For the text-containing cell, return its midpoint in (X, Y) coordinate format. 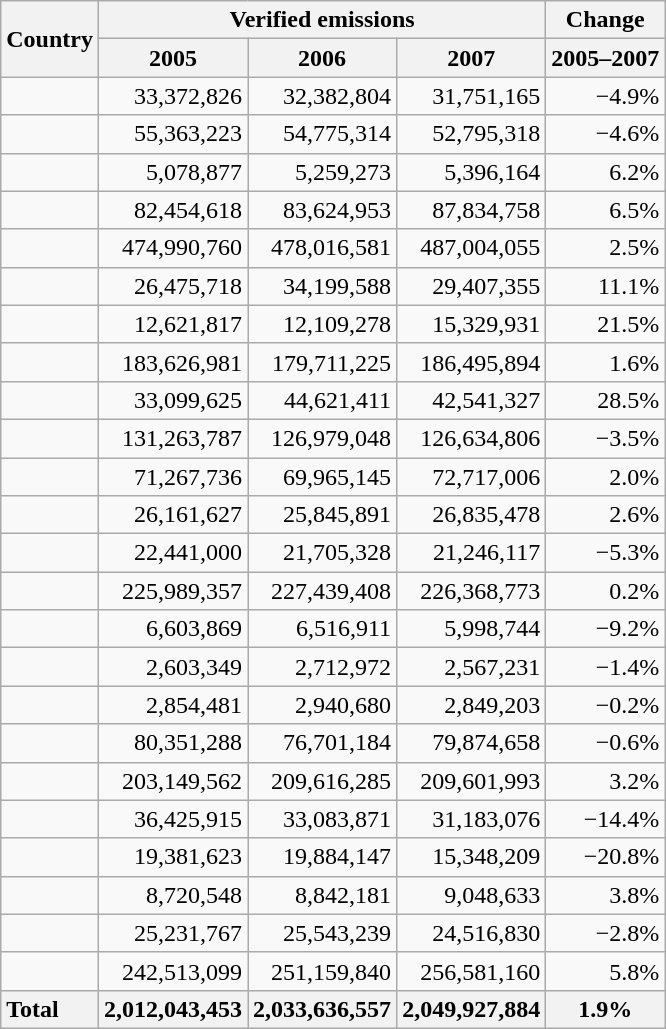
179,711,225 (322, 362)
52,795,318 (472, 134)
2,012,043,453 (172, 1009)
55,363,223 (172, 134)
12,109,278 (322, 324)
−1.4% (606, 667)
19,884,147 (322, 857)
19,381,623 (172, 857)
2,049,927,884 (472, 1009)
24,516,830 (472, 933)
25,845,891 (322, 515)
0.2% (606, 591)
33,083,871 (322, 819)
−20.8% (606, 857)
34,199,588 (322, 286)
131,263,787 (172, 438)
2,854,481 (172, 705)
Verified emissions (322, 20)
12,621,817 (172, 324)
2.0% (606, 477)
227,439,408 (322, 591)
251,159,840 (322, 971)
−0.6% (606, 743)
6.2% (606, 172)
Change (606, 20)
209,601,993 (472, 781)
15,329,931 (472, 324)
33,372,826 (172, 96)
42,541,327 (472, 400)
8,720,548 (172, 895)
3.2% (606, 781)
Total (50, 1009)
1.6% (606, 362)
32,382,804 (322, 96)
3.8% (606, 895)
36,425,915 (172, 819)
2,712,972 (322, 667)
21,246,117 (472, 553)
209,616,285 (322, 781)
−9.2% (606, 629)
25,543,239 (322, 933)
21.5% (606, 324)
26,475,718 (172, 286)
26,835,478 (472, 515)
2,849,203 (472, 705)
6.5% (606, 210)
8,842,181 (322, 895)
−0.2% (606, 705)
2.6% (606, 515)
25,231,767 (172, 933)
2,033,636,557 (322, 1009)
186,495,894 (472, 362)
80,351,288 (172, 743)
478,016,581 (322, 248)
2,603,349 (172, 667)
2006 (322, 58)
−4.9% (606, 96)
2005–2007 (606, 58)
5,396,164 (472, 172)
79,874,658 (472, 743)
72,717,006 (472, 477)
2.5% (606, 248)
69,965,145 (322, 477)
29,407,355 (472, 286)
71,267,736 (172, 477)
242,513,099 (172, 971)
−5.3% (606, 553)
2005 (172, 58)
31,751,165 (472, 96)
126,634,806 (472, 438)
474,990,760 (172, 248)
87,834,758 (472, 210)
31,183,076 (472, 819)
256,581,160 (472, 971)
2,567,231 (472, 667)
−3.5% (606, 438)
33,099,625 (172, 400)
82,454,618 (172, 210)
5,998,744 (472, 629)
15,348,209 (472, 857)
203,149,562 (172, 781)
83,624,953 (322, 210)
5,078,877 (172, 172)
487,004,055 (472, 248)
9,048,633 (472, 895)
11.1% (606, 286)
21,705,328 (322, 553)
54,775,314 (322, 134)
44,621,411 (322, 400)
−2.8% (606, 933)
Country (50, 39)
226,368,773 (472, 591)
126,979,048 (322, 438)
2,940,680 (322, 705)
5.8% (606, 971)
−4.6% (606, 134)
76,701,184 (322, 743)
6,603,869 (172, 629)
1.9% (606, 1009)
225,989,357 (172, 591)
28.5% (606, 400)
5,259,273 (322, 172)
22,441,000 (172, 553)
183,626,981 (172, 362)
−14.4% (606, 819)
26,161,627 (172, 515)
2007 (472, 58)
6,516,911 (322, 629)
